Output the [x, y] coordinate of the center of the cell containing the given text.  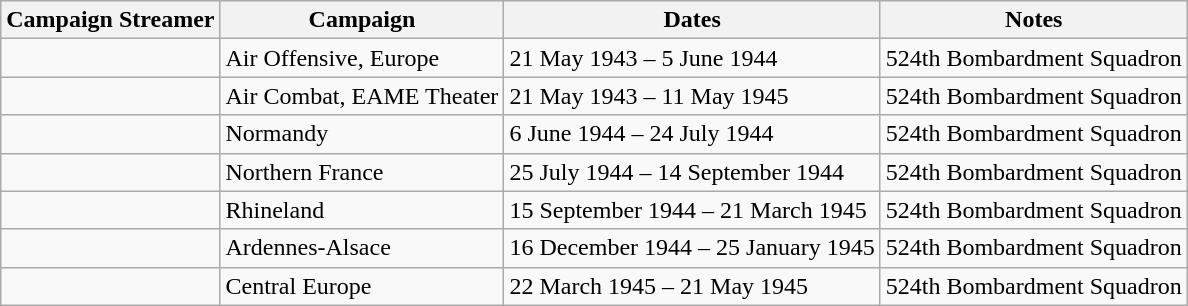
Ardennes-Alsace [362, 248]
Air Combat, EAME Theater [362, 96]
15 September 1944 – 21 March 1945 [692, 210]
Rhineland [362, 210]
6 June 1944 – 24 July 1944 [692, 134]
21 May 1943 – 11 May 1945 [692, 96]
Normandy [362, 134]
21 May 1943 – 5 June 1944 [692, 58]
Dates [692, 20]
Notes [1034, 20]
Central Europe [362, 286]
16 December 1944 – 25 January 1945 [692, 248]
Air Offensive, Europe [362, 58]
22 March 1945 – 21 May 1945 [692, 286]
Northern France [362, 172]
Campaign Streamer [110, 20]
Campaign [362, 20]
25 July 1944 – 14 September 1944 [692, 172]
